For the text-containing cell, return its midpoint in [x, y] coordinate format. 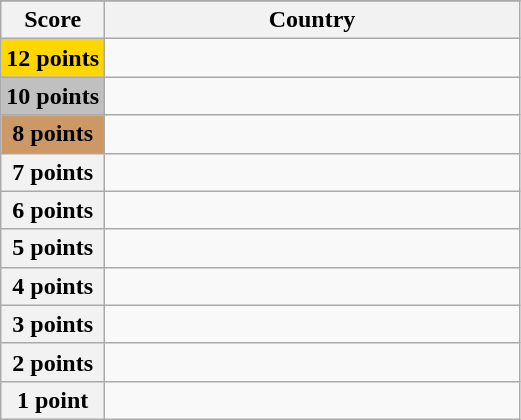
6 points [53, 210]
2 points [53, 362]
1 point [53, 400]
8 points [53, 134]
10 points [53, 96]
12 points [53, 58]
5 points [53, 248]
7 points [53, 172]
Score [53, 20]
Country [312, 20]
3 points [53, 324]
4 points [53, 286]
